Output the (x, y) coordinate of the center of the cell containing the given text.  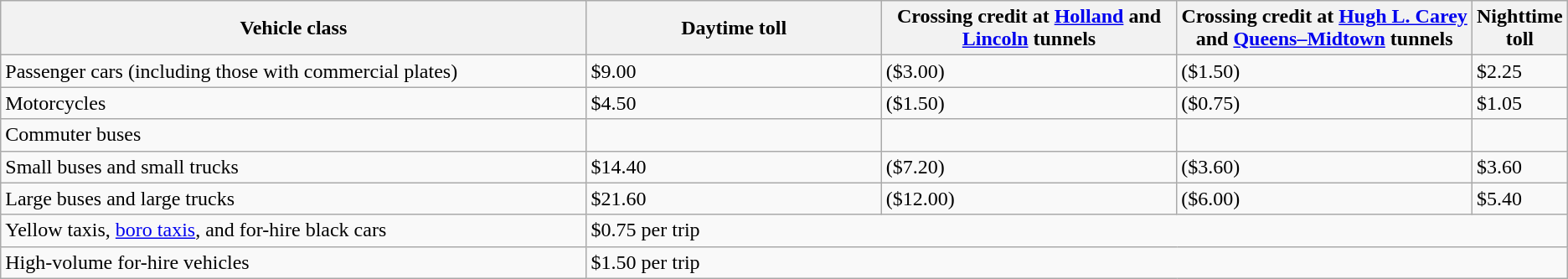
Crossing credit at Holland and Lincoln tunnels (1029, 28)
High-volume for-hire vehicles (293, 262)
$3.60 (1519, 167)
Daytime toll (734, 28)
($6.00) (1325, 199)
$21.60 (734, 199)
($3.60) (1325, 167)
Yellow taxis, boro taxis, and for-hire black cars (293, 230)
($0.75) (1325, 103)
Large buses and large trucks (293, 199)
$0.75 per trip (1077, 230)
Motorcycles (293, 103)
$1.05 (1519, 103)
$2.25 (1519, 71)
($3.00) (1029, 71)
Commuter buses (293, 135)
($12.00) (1029, 199)
($7.20) (1029, 167)
Crossing credit at Hugh L. Carey and Queens–Midtown tunnels (1325, 28)
Nighttime toll (1519, 28)
$4.50 (734, 103)
$14.40 (734, 167)
Passenger cars (including those with commercial plates) (293, 71)
$9.00 (734, 71)
$1.50 per trip (1077, 262)
Vehicle class (293, 28)
$5.40 (1519, 199)
Small buses and small trucks (293, 167)
